For the text-containing cell, return its midpoint in [x, y] coordinate format. 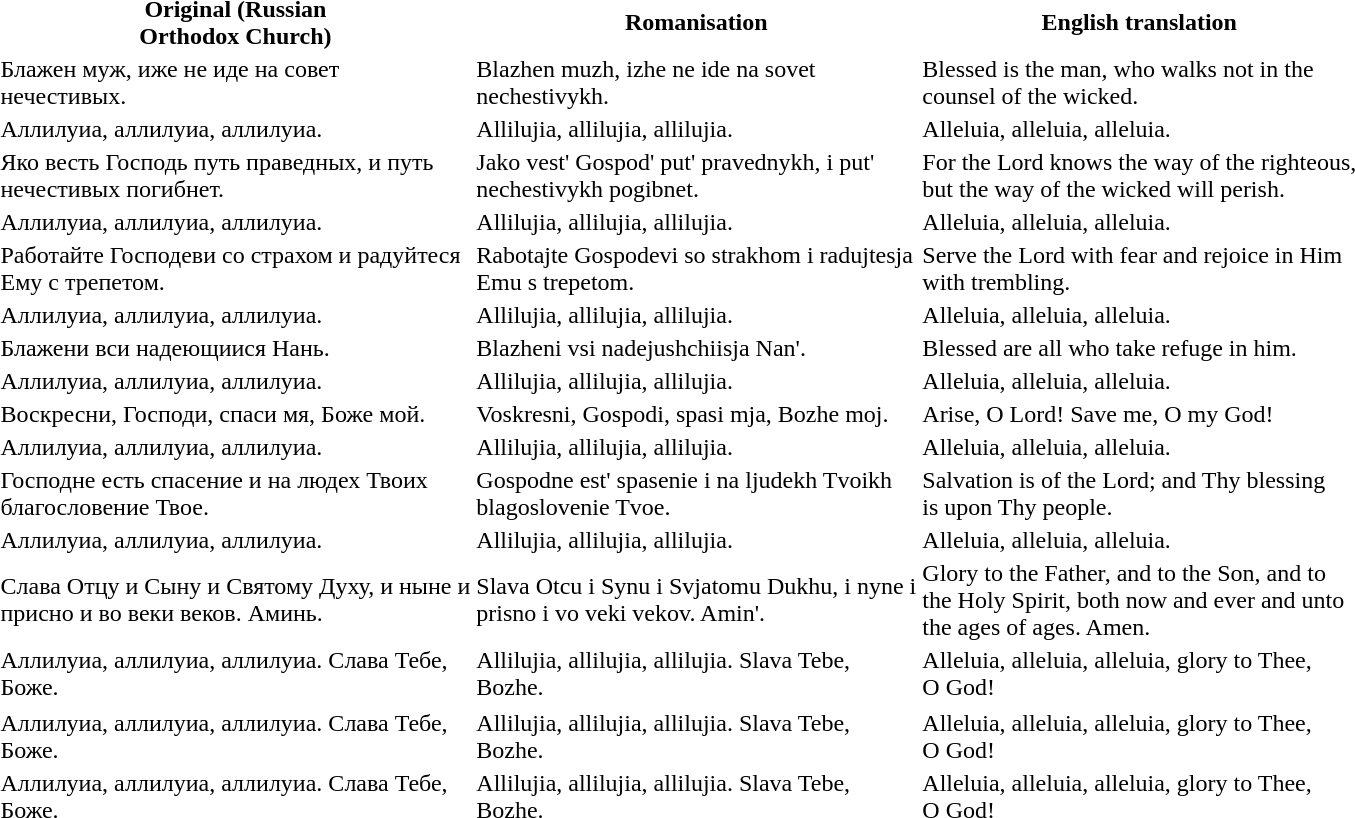
Gospodne est' spasenie i na ljudekh Tvoikhblagoslovenie Tvoe. [696, 494]
Rabotajte Gospodevi so strakhom i radujtesjaEmu s trepetom. [696, 268]
Blazheni vsi nadejushchiisja Nan'. [696, 348]
Jako vest' Gospod' put' pravednykh, i put'nechestivykh pogibnet. [696, 176]
Slava Otcu i Synu i Svjatomu Dukhu, i nyne iprisno i vo veki vekov. Amin'. [696, 600]
Voskresni, Gospodi, spasi mja, Bozhe moj. [696, 414]
Blazhen muzh, izhe ne ide na sovetnechestivykh. [696, 82]
